Scan for the cell matching the given text and deliver its (x, y) coordinate at center. 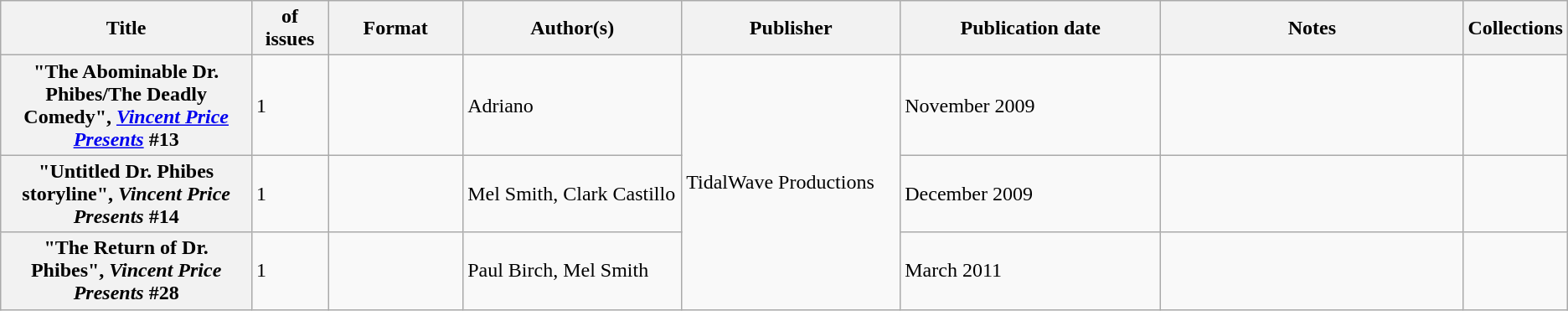
TidalWave Productions (791, 183)
December 2009 (1030, 194)
"Untitled Dr. Phibes storyline", Vincent Price Presents #14 (126, 194)
March 2011 (1030, 271)
"The Return of Dr. Phibes", Vincent Price Presents #28 (126, 271)
November 2009 (1030, 106)
Publisher (791, 29)
Publication date (1030, 29)
of issues (290, 29)
Paul Birch, Mel Smith (573, 271)
Title (126, 29)
Mel Smith, Clark Castillo (573, 194)
Collections (1515, 29)
Author(s) (573, 29)
Adriano (573, 106)
"The Abominable Dr. Phibes/The Deadly Comedy", Vincent Price Presents #13 (126, 106)
Format (395, 29)
Notes (1312, 29)
